Determine the (X, Y) coordinate at the center of the cell enclosing the given text.  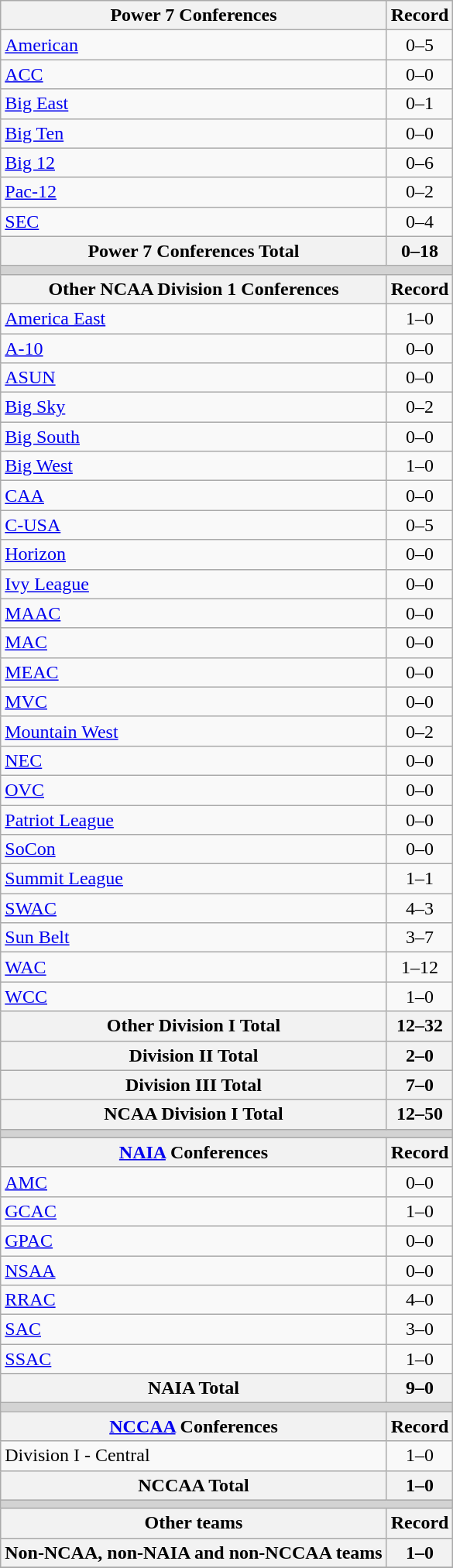
NSAA (194, 1271)
4–0 (420, 1300)
ASUN (194, 378)
GCAC (194, 1211)
Division I - Central (194, 1456)
SEC (194, 221)
0–1 (420, 104)
SSAC (194, 1359)
Big South (194, 437)
1–1 (420, 879)
Mountain West (194, 731)
Summit League (194, 879)
3–7 (420, 938)
Other NCAA Division 1 Conferences (194, 289)
SWAC (194, 908)
Non-NCAA, non-NAIA and non-NCCAA teams (194, 1553)
Big East (194, 104)
American (194, 45)
A-10 (194, 348)
SoCon (194, 849)
RRAC (194, 1300)
Other Division I Total (194, 1026)
NCCAA Total (194, 1485)
GPAC (194, 1240)
12–50 (420, 1114)
Other teams (194, 1523)
Ivy League (194, 584)
1–12 (420, 967)
0–18 (420, 251)
OVC (194, 790)
NEC (194, 760)
4–3 (420, 908)
0–4 (420, 221)
WCC (194, 997)
Big Sky (194, 407)
ACC (194, 74)
MAC (194, 643)
Power 7 Conferences Total (194, 251)
NCCAA Conferences (194, 1426)
2–0 (420, 1055)
9–0 (420, 1388)
NAIA Total (194, 1388)
7–0 (420, 1085)
12–32 (420, 1026)
AMC (194, 1182)
SAC (194, 1330)
C-USA (194, 525)
MVC (194, 702)
Big Ten (194, 133)
Big 12 (194, 163)
NAIA Conferences (194, 1152)
WAC (194, 967)
Patriot League (194, 820)
Sun Belt (194, 938)
Power 7 Conferences (194, 15)
0–6 (420, 163)
Division III Total (194, 1085)
MAAC (194, 613)
CAA (194, 496)
America East (194, 318)
3–0 (420, 1330)
Division II Total (194, 1055)
NCAA Division I Total (194, 1114)
MEAC (194, 672)
Horizon (194, 554)
Pac-12 (194, 192)
Big West (194, 466)
